Find where the given text appears and provide that cell's center as (X, Y) coordinate. 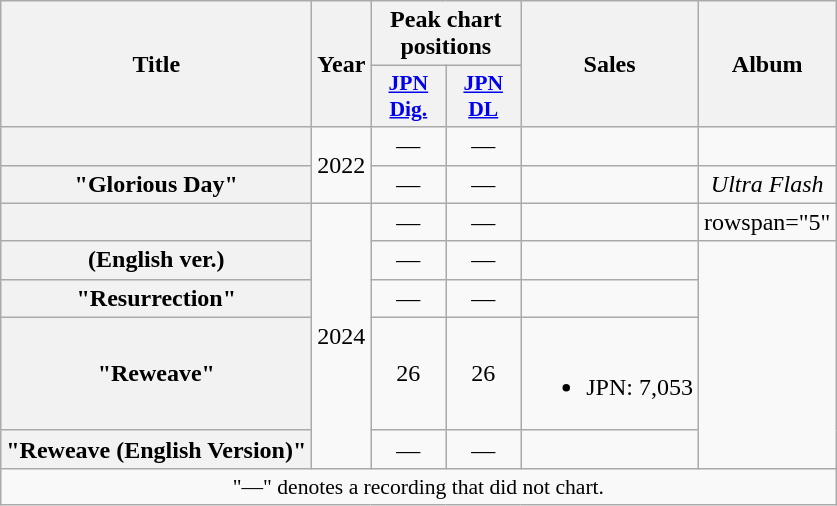
Title (156, 64)
Album (767, 64)
"Reweave (English Version)" (156, 449)
(English ver.) (156, 260)
"Reweave" (156, 374)
"—" denotes a recording that did not chart. (418, 486)
"Glorious Day" (156, 184)
Ultra Flash (767, 184)
Year (342, 64)
JPNDL (484, 96)
JPN: 7,053 (610, 374)
JPNDig. (408, 96)
rowspan="5" (767, 222)
2024 (342, 336)
2022 (342, 165)
Sales (610, 64)
Peak chartpositions (446, 34)
"Resurrection" (156, 298)
